Return the [X, Y] coordinate for the center point of the cell that contains the specified text.  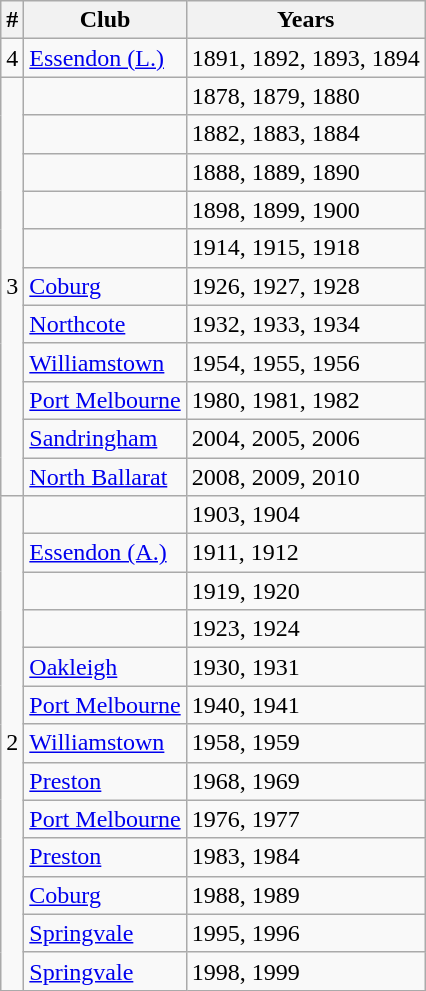
1988, 1989 [306, 895]
1932, 1933, 1934 [306, 324]
1926, 1927, 1928 [306, 286]
Essendon (A.) [105, 553]
1998, 1999 [306, 971]
Essendon (L.) [105, 58]
Years [306, 20]
Sandringham [105, 438]
Club [105, 20]
1919, 1920 [306, 591]
# [12, 20]
1958, 1959 [306, 743]
1903, 1904 [306, 515]
1882, 1883, 1884 [306, 134]
1980, 1981, 1982 [306, 400]
2004, 2005, 2006 [306, 438]
2 [12, 744]
1954, 1955, 1956 [306, 362]
1914, 1915, 1918 [306, 248]
Oakleigh [105, 667]
1968, 1969 [306, 781]
North Ballarat [105, 477]
1995, 1996 [306, 933]
1891, 1892, 1893, 1894 [306, 58]
4 [12, 58]
1983, 1984 [306, 857]
1923, 1924 [306, 629]
Northcote [105, 324]
1888, 1889, 1890 [306, 172]
1878, 1879, 1880 [306, 96]
1976, 1977 [306, 819]
3 [12, 286]
1898, 1899, 1900 [306, 210]
1911, 1912 [306, 553]
1940, 1941 [306, 705]
1930, 1931 [306, 667]
2008, 2009, 2010 [306, 477]
